Output the (X, Y) coordinate of the center of the cell containing the given text.  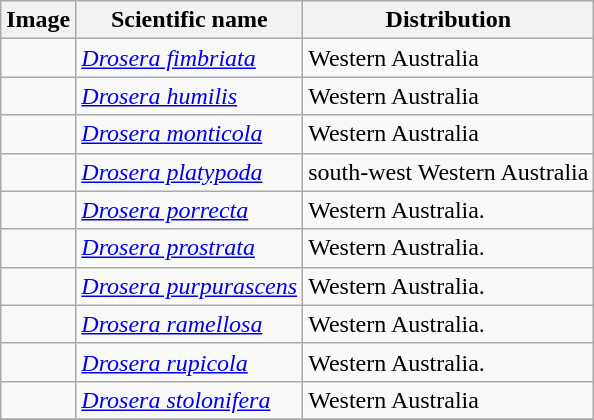
Drosera prostrata (190, 248)
Drosera stolonifera (190, 400)
Drosera platypoda (190, 172)
Drosera porrecta (190, 210)
Distribution (448, 20)
Drosera monticola (190, 134)
Drosera fimbriata (190, 58)
Drosera humilis (190, 96)
south-west Western Australia (448, 172)
Drosera ramellosa (190, 324)
Drosera purpurascens (190, 286)
Image (38, 20)
Scientific name (190, 20)
Drosera rupicola (190, 362)
